Return the [X, Y] coordinate for the center point of the cell that contains the specified text.  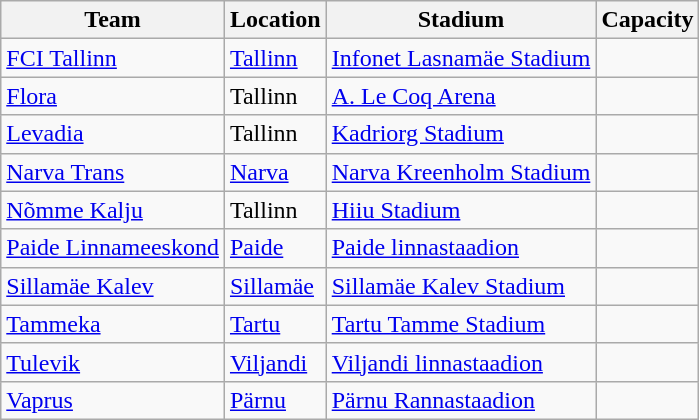
Tammeka [113, 324]
Pärnu Rannastaadion [461, 400]
Pärnu [275, 400]
A. Le Coq Arena [461, 96]
Paide Linnameeskond [113, 248]
Paide linnastaadion [461, 248]
Vaprus [113, 400]
Location [275, 20]
Stadium [461, 20]
Narva Trans [113, 172]
Tulevik [113, 362]
Tartu [275, 324]
Narva Kreenholm Stadium [461, 172]
Viljandi [275, 362]
Tartu Tamme Stadium [461, 324]
Narva [275, 172]
Viljandi linnastaadion [461, 362]
Levadia [113, 134]
Flora [113, 96]
Team [113, 20]
FCI Tallinn [113, 58]
Hiiu Stadium [461, 210]
Capacity [648, 20]
Paide [275, 248]
Infonet Lasnamäe Stadium [461, 58]
Nõmme Kalju [113, 210]
Kadriorg Stadium [461, 134]
Sillamäe Kalev [113, 286]
Sillamäe [275, 286]
Sillamäe Kalev Stadium [461, 286]
